Output the [X, Y] coordinate of the center of the cell containing the given text.  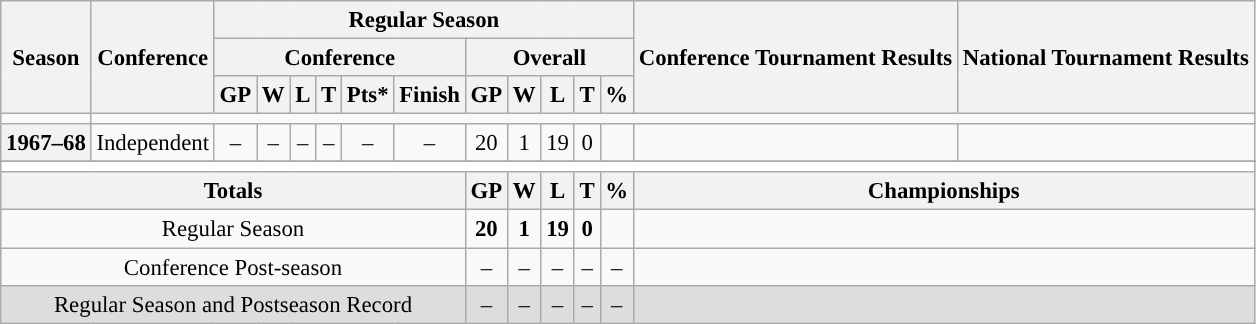
Totals [233, 191]
Championships [944, 191]
Overall [549, 58]
1967–68 [46, 143]
Regular Season and Postseason Record [233, 304]
Season [46, 58]
National Tournament Results [1106, 58]
Independent [152, 143]
Pts* [367, 95]
Conference Post-season [233, 267]
Conference Tournament Results [795, 58]
Finish [430, 95]
